Extract the (X, Y) coordinate from the center of the cell holding the provided text.  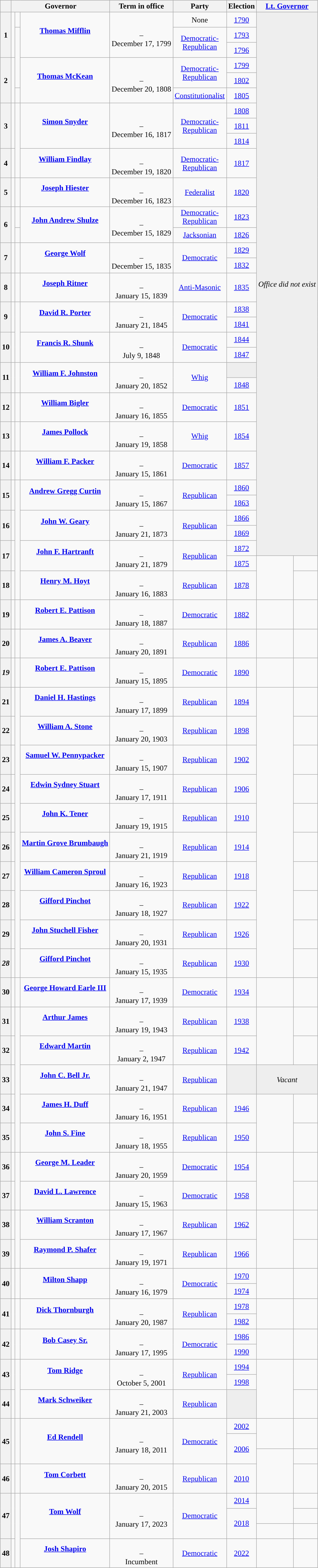
John F. Hartranft (65, 556)
–January 20, 1931 (141, 934)
10 (6, 347)
1942 (241, 1050)
46 (6, 1479)
4 (6, 163)
–January 20, 1891 (141, 643)
1793 (241, 35)
James Pollock (65, 436)
George M. Leader (65, 1167)
1796 (241, 50)
1835 (241, 287)
George Wolf (65, 258)
–December 16, 1823 (141, 192)
1802 (241, 80)
1950 (241, 1137)
1799 (241, 65)
41 (6, 1314)
William F. Packer (65, 465)
Tom Corbett (65, 1479)
Joseph Hiester (65, 192)
1832 (241, 265)
–January 2, 1947 (141, 1050)
Simon Snyder (65, 126)
1886 (241, 643)
31 (6, 1021)
1918 (241, 876)
44 (6, 1404)
Party (200, 6)
34 (6, 1108)
Joseph Ritner (65, 287)
Arthur James (65, 1021)
1805 (241, 96)
Bob Casey Sr. (65, 1344)
–January 16, 1855 (141, 407)
1863 (241, 503)
–January 20, 2015 (141, 1479)
James H. Duff (65, 1108)
1808 (241, 111)
1869 (241, 533)
1898 (241, 731)
36 (6, 1167)
Dick Thornburgh (65, 1314)
20 (6, 643)
–January 18, 1955 (141, 1137)
John S. Fine (65, 1137)
22 (6, 731)
1829 (241, 250)
1998 (241, 1382)
William F. Johnston (65, 378)
–January 17, 1995 (141, 1344)
1914 (241, 847)
26 (6, 847)
1872 (241, 548)
1990 (241, 1352)
1930 (241, 963)
–Incumbent (141, 1553)
Tom Wolf (65, 1516)
29 (6, 934)
Tom Ridge (65, 1374)
40 (6, 1284)
1841 (241, 325)
–January 15, 1907 (141, 760)
Raymond P. Shafer (65, 1254)
1922 (241, 905)
1866 (241, 518)
–January 21, 1947 (141, 1079)
James A. Beaver (65, 643)
1962 (241, 1225)
1857 (241, 465)
–December 19, 1820 (141, 163)
47 (6, 1516)
33 (6, 1079)
–January 15, 1935 (141, 963)
Henry M. Hoyt (65, 585)
11 (6, 378)
1966 (241, 1254)
–January 20, 1959 (141, 1167)
William Scranton (65, 1225)
David R. Porter (65, 317)
1926 (241, 934)
Lt. Governor (287, 6)
Ed Rendell (65, 1441)
5 (6, 192)
–July 9, 1848 (141, 347)
George Howard Earle III (65, 992)
–January 19, 1943 (141, 1021)
1934 (241, 992)
43 (6, 1374)
1882 (241, 614)
–January 21, 1873 (141, 525)
24 (6, 789)
2014 (241, 1501)
–January 21, 1879 (141, 556)
1875 (241, 563)
–January 15, 1861 (141, 465)
William Cameron Sproul (65, 876)
Edward Martin (65, 1050)
1814 (241, 141)
21 (6, 701)
1986 (241, 1337)
–January 15, 1963 (141, 1196)
1894 (241, 701)
–January 15, 1839 (141, 287)
–January 19, 1971 (141, 1254)
38 (6, 1225)
–January 20, 1987 (141, 1314)
Josh Shapiro (65, 1553)
–January 16, 1883 (141, 585)
–January 17, 1899 (141, 701)
7 (6, 258)
16 (6, 525)
William A. Stone (65, 731)
48 (6, 1553)
25 (6, 818)
1851 (241, 407)
–January 16, 1979 (141, 1284)
Vacant (287, 1079)
–January 17, 1939 (141, 992)
1878 (241, 585)
–December 20, 1808 (141, 80)
William Findlay (65, 163)
15 (6, 495)
–January 15, 1895 (141, 672)
27 (6, 876)
2018 (241, 1523)
1844 (241, 340)
14 (6, 465)
Daniel H. Hastings (65, 701)
1826 (241, 235)
12 (6, 407)
Term in office (141, 6)
Andrew Gregg Curtin (65, 495)
Martin Grove Brumbaugh (65, 847)
John C. Bell Jr. (65, 1079)
1811 (241, 126)
–January 18, 2011 (141, 1441)
17 (6, 556)
1910 (241, 818)
–December 16, 1817 (141, 126)
Anti-Masonic (200, 287)
1848 (241, 385)
1994 (241, 1367)
–January 18, 1887 (141, 614)
30 (6, 992)
2006 (241, 1449)
–January 16, 1923 (141, 876)
None (200, 20)
–January 21, 2003 (141, 1404)
Mark Schweiker (65, 1404)
Office did not exist (287, 284)
–December 15, 1835 (141, 258)
William Bigler (65, 407)
6 (6, 225)
–January 21, 1919 (141, 847)
1790 (241, 20)
2022 (241, 1553)
–January 17, 2023 (141, 1516)
Election (241, 6)
–January 20, 1903 (141, 731)
–January 20, 1852 (141, 378)
8 (6, 287)
37 (6, 1196)
1902 (241, 760)
18 (6, 585)
1954 (241, 1167)
–January 19, 1858 (141, 436)
1820 (241, 192)
Edwin Sydney Stuart (65, 789)
Thomas McKean (65, 80)
1 (6, 35)
–January 21, 1845 (141, 317)
1817 (241, 163)
1847 (241, 355)
1978 (241, 1306)
1823 (241, 217)
–December 17, 1799 (141, 35)
–January 15, 1867 (141, 495)
32 (6, 1050)
1974 (241, 1291)
3 (6, 126)
Samuel W. Pennypacker (65, 760)
Federalist (200, 192)
2010 (241, 1479)
2 (6, 80)
–January 17, 1911 (141, 789)
Governor (61, 6)
David L. Lawrence (65, 1196)
1854 (241, 436)
1938 (241, 1021)
1982 (241, 1321)
35 (6, 1137)
1890 (241, 672)
–January 17, 1967 (141, 1225)
John Stuchell Fisher (65, 934)
1970 (241, 1276)
John K. Tener (65, 818)
1838 (241, 309)
Constitutionalist (200, 96)
1946 (241, 1108)
Thomas Mifflin (65, 35)
John Andrew Shulze (65, 225)
45 (6, 1441)
–December 15, 1829 (141, 225)
9 (6, 317)
1906 (241, 789)
–January 16, 1951 (141, 1108)
John W. Geary (65, 525)
39 (6, 1254)
Milton Shapp (65, 1284)
2002 (241, 1426)
23 (6, 760)
Francis R. Shunk (65, 347)
1860 (241, 487)
42 (6, 1344)
13 (6, 436)
–January 18, 1927 (141, 905)
–October 5, 2001 (141, 1374)
Jacksonian (200, 235)
1958 (241, 1196)
–January 19, 1915 (141, 818)
